Determine the (x, y) coordinate at the center of the cell enclosing the given text.  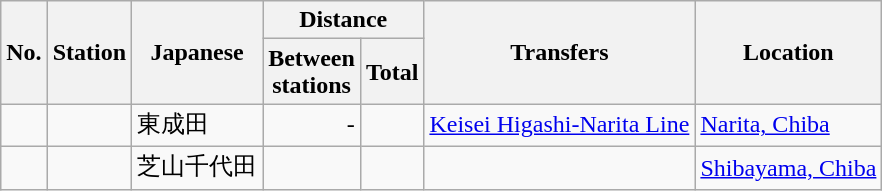
Location (788, 52)
No. (24, 52)
Keisei Higashi-Narita Line (560, 126)
Distance (344, 20)
Shibayama, Chiba (788, 168)
Station (89, 52)
Total (392, 72)
東成田 (198, 126)
Transfers (560, 52)
Betweenstations (312, 72)
- (312, 126)
Japanese (198, 52)
芝山千代田 (198, 168)
Narita, Chiba (788, 126)
